Output the [X, Y] coordinate of the center of the cell containing the given text.  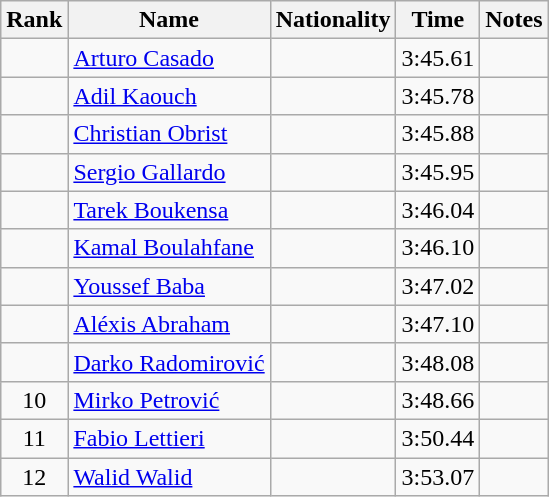
3:48.66 [438, 400]
3:46.04 [438, 210]
11 [34, 438]
Name [169, 20]
3:48.08 [438, 362]
12 [34, 477]
Arturo Casado [169, 58]
3:46.10 [438, 248]
3:47.02 [438, 286]
Adil Kaouch [169, 96]
Rank [34, 20]
Nationality [333, 20]
3:45.95 [438, 172]
3:53.07 [438, 477]
3:45.61 [438, 58]
3:47.10 [438, 324]
Tarek Boukensa [169, 210]
3:45.88 [438, 134]
Youssef Baba [169, 286]
3:45.78 [438, 96]
Darko Radomirović [169, 362]
10 [34, 400]
Walid Walid [169, 477]
3:50.44 [438, 438]
Notes [514, 20]
Aléxis Abraham [169, 324]
Sergio Gallardo [169, 172]
Time [438, 20]
Kamal Boulahfane [169, 248]
Fabio Lettieri [169, 438]
Mirko Petrović [169, 400]
Christian Obrist [169, 134]
